Locate the cell with the specified text and output its [X, Y] center coordinate. 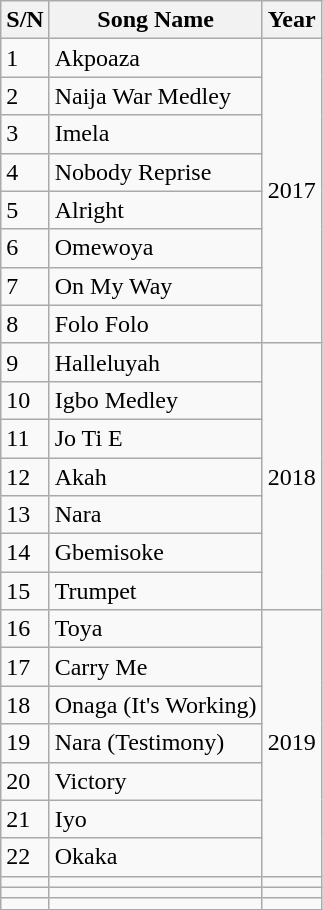
17 [25, 667]
On My Way [156, 286]
Omewoya [156, 248]
Nara (Testimony) [156, 743]
Igbo Medley [156, 400]
13 [25, 515]
Gbemisoke [156, 553]
Nara [156, 515]
Carry Me [156, 667]
8 [25, 324]
Akah [156, 477]
Imela [156, 134]
Onaga (It's Working) [156, 705]
Halleluyah [156, 362]
10 [25, 400]
21 [25, 819]
5 [25, 210]
Akpoaza [156, 58]
Toya [156, 629]
Trumpet [156, 591]
Iyo [156, 819]
7 [25, 286]
2019 [292, 743]
Folo Folo [156, 324]
Song Name [156, 20]
Year [292, 20]
14 [25, 553]
1 [25, 58]
16 [25, 629]
Naija War Medley [156, 96]
2018 [292, 476]
22 [25, 857]
3 [25, 134]
Nobody Reprise [156, 172]
11 [25, 438]
6 [25, 248]
19 [25, 743]
2 [25, 96]
Victory [156, 781]
Okaka [156, 857]
20 [25, 781]
S/N [25, 20]
12 [25, 477]
9 [25, 362]
Alright [156, 210]
15 [25, 591]
4 [25, 172]
18 [25, 705]
2017 [292, 191]
Jo Ti E [156, 438]
